From the cell containing the given text, extract its center point as (x, y) coordinate. 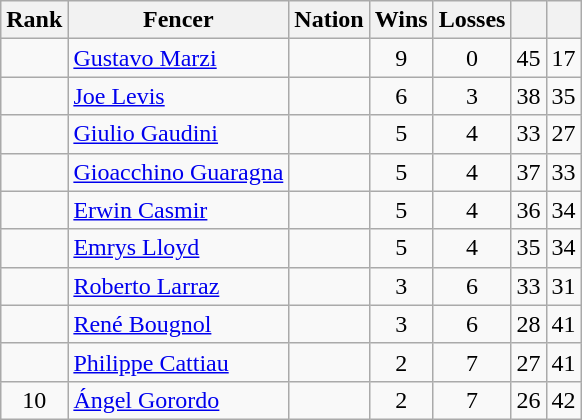
Gustavo Marzi (178, 58)
Roberto Larraz (178, 286)
Wins (401, 20)
Gioacchino Guaragna (178, 172)
45 (528, 58)
Erwin Casmir (178, 210)
René Bougnol (178, 324)
Fencer (178, 20)
Giulio Gaudini (178, 134)
37 (528, 172)
28 (528, 324)
Losses (472, 20)
42 (564, 400)
17 (564, 58)
Rank (34, 20)
10 (34, 400)
31 (564, 286)
36 (528, 210)
Philippe Cattiau (178, 362)
Emrys Lloyd (178, 248)
38 (528, 96)
Joe Levis (178, 96)
0 (472, 58)
Ángel Gorordo (178, 400)
Nation (329, 20)
26 (528, 400)
9 (401, 58)
